Pinpoint the cell where the given text exists, returning its [X, Y] midpoint coordinate. 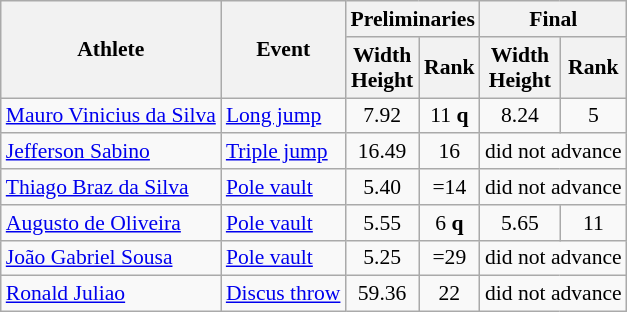
Long jump [284, 116]
59.36 [382, 294]
11 q [450, 116]
5 [594, 116]
Augusto de Oliveira [111, 223]
11 [594, 223]
22 [450, 294]
=14 [450, 187]
Ronald Juliao [111, 294]
Preliminaries [412, 19]
16 [450, 152]
Final [554, 19]
5.40 [382, 187]
5.55 [382, 223]
7.92 [382, 116]
Athlete [111, 50]
Discus throw [284, 294]
=29 [450, 258]
Jefferson Sabino [111, 152]
Thiago Braz da Silva [111, 187]
Mauro Vinicius da Silva [111, 116]
Triple jump [284, 152]
16.49 [382, 152]
João Gabriel Sousa [111, 258]
5.25 [382, 258]
8.24 [520, 116]
Event [284, 50]
6 q [450, 223]
5.65 [520, 223]
